Return the (x, y) coordinate for the center point of the cell that contains the specified text.  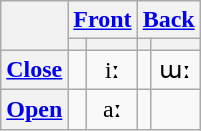
ɯː (175, 70)
Close (34, 70)
Back (168, 20)
Open (34, 109)
aː (112, 109)
Front (102, 20)
iː (112, 70)
